Provide the [x, y] coordinate of the cell's center where the given text is located.  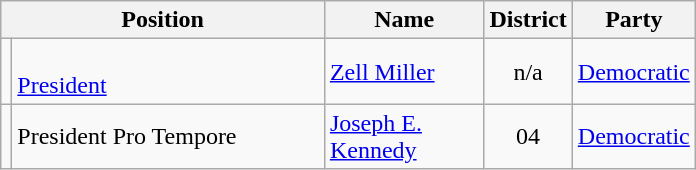
04 [528, 136]
n/a [528, 72]
President [168, 72]
Zell Miller [404, 72]
Position [163, 20]
President Pro Tempore [168, 136]
District [528, 20]
Name [404, 20]
Party [634, 20]
Joseph E. Kennedy [404, 136]
